For the text-containing cell, return its midpoint in (x, y) coordinate format. 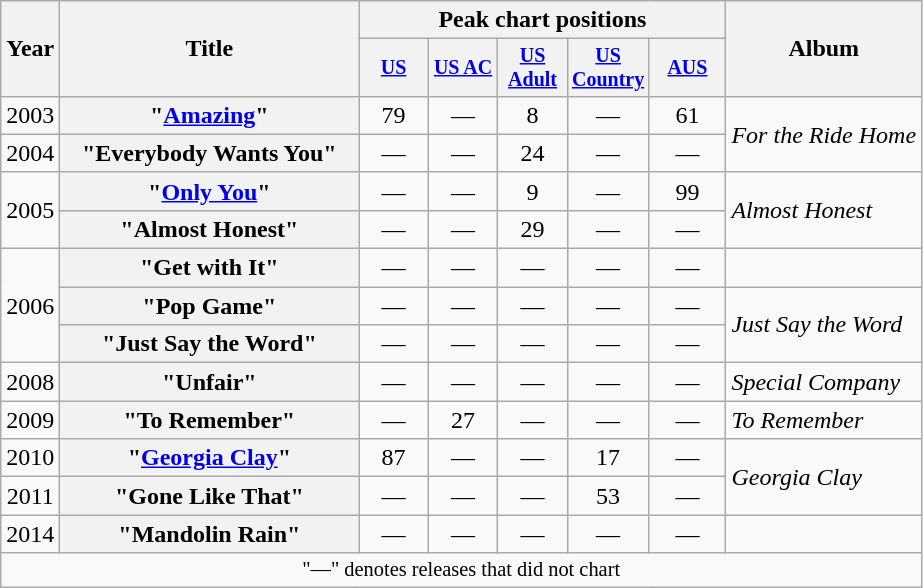
79 (394, 115)
USAdult (532, 68)
2014 (30, 534)
61 (688, 115)
Album (824, 49)
2008 (30, 382)
9 (532, 191)
2009 (30, 420)
29 (532, 229)
24 (532, 153)
"To Remember" (210, 420)
Year (30, 49)
2011 (30, 496)
53 (608, 496)
"Get with It" (210, 268)
2004 (30, 153)
2006 (30, 306)
17 (608, 458)
"Gone Like That" (210, 496)
Peak chart positions (542, 20)
US AC (462, 68)
To Remember (824, 420)
AUS (688, 68)
99 (688, 191)
Almost Honest (824, 210)
Special Company (824, 382)
"Unfair" (210, 382)
US Country (608, 68)
"Almost Honest" (210, 229)
87 (394, 458)
Just Say the Word (824, 325)
2010 (30, 458)
27 (462, 420)
"Just Say the Word" (210, 344)
Georgia Clay (824, 477)
2003 (30, 115)
2005 (30, 210)
"Pop Game" (210, 306)
Title (210, 49)
"Mandolin Rain" (210, 534)
"Only You" (210, 191)
"Amazing" (210, 115)
For the Ride Home (824, 134)
US (394, 68)
"—" denotes releases that did not chart (462, 570)
"Everybody Wants You" (210, 153)
"Georgia Clay" (210, 458)
8 (532, 115)
